Output the (x, y) coordinate of the center of the cell containing the given text.  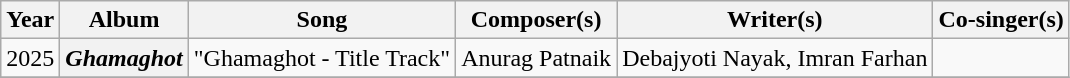
Co-singer(s) (1001, 20)
2025 (30, 58)
"Ghamaghot - Title Track" (322, 58)
Year (30, 20)
Debajyoti Nayak, Imran Farhan (775, 58)
Album (124, 20)
Ghamaghot (124, 58)
Anurag Patnaik (536, 58)
Composer(s) (536, 20)
Writer(s) (775, 20)
Song (322, 20)
